Return [x, y] of the center of cell containing provided text 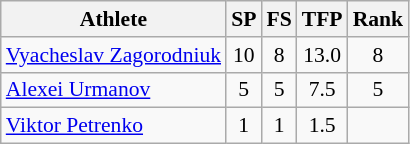
7.5 [322, 90]
Alexei Urmanov [114, 90]
Vyacheslav Zagorodniuk [114, 55]
13.0 [322, 55]
SP [244, 19]
Athlete [114, 19]
1.5 [322, 126]
TFP [322, 19]
10 [244, 55]
Viktor Petrenko [114, 126]
Rank [378, 19]
FS [278, 19]
